Determine the (x, y) coordinate at the center of the cell enclosing the given text.  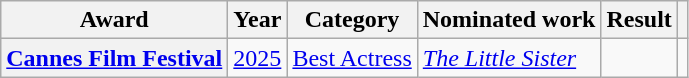
Year (258, 20)
Category (352, 20)
Best Actress (352, 58)
Award (114, 20)
Cannes Film Festival (114, 58)
The Little Sister (509, 58)
Result (639, 20)
Nominated work (509, 20)
2025 (258, 58)
